Extract the (X, Y) coordinate from the center of the cell holding the provided text.  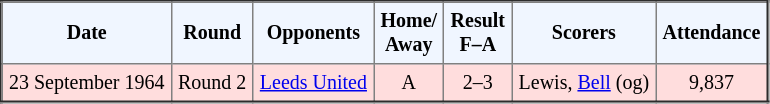
Scorers (584, 33)
23 September 1964 (87, 83)
A (409, 83)
9,837 (712, 83)
Home/Away (409, 33)
2–3 (478, 83)
Opponents (314, 33)
Date (87, 33)
Attendance (712, 33)
Lewis, Bell (og) (584, 83)
Leeds United (314, 83)
ResultF–A (478, 33)
Round (212, 33)
Round 2 (212, 83)
